Capture the cell that displays the provided text and extract its [X, Y] central coordinate. 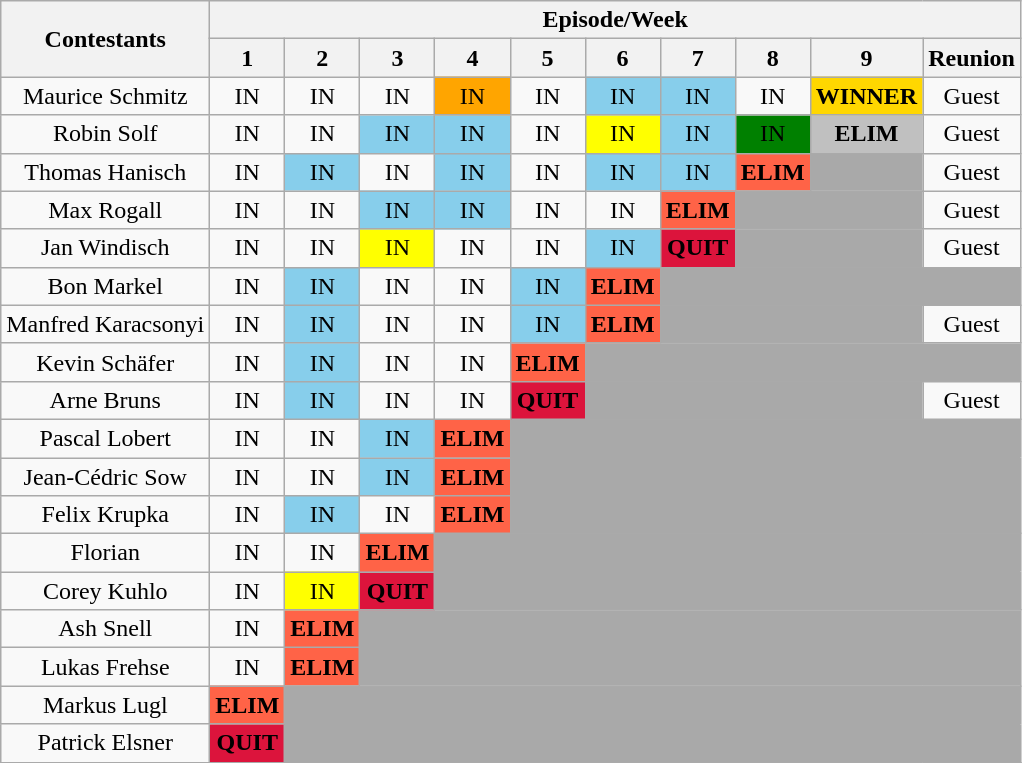
Episode/Week [616, 20]
Markus Lugl [106, 705]
7 [698, 58]
Kevin Schäfer [106, 362]
Contestants [106, 39]
Ash Snell [106, 629]
Florian [106, 553]
Jean-Cédric Sow [106, 477]
Maurice Schmitz [106, 96]
2 [322, 58]
Manfred Karacsonyi [106, 324]
Corey Kuhlo [106, 591]
Felix Krupka [106, 515]
5 [548, 58]
6 [622, 58]
4 [472, 58]
3 [398, 58]
Thomas Hanisch [106, 172]
Jan Windisch [106, 248]
Arne Bruns [106, 400]
Patrick Elsner [106, 743]
Lukas Frehse [106, 667]
Bon Markel [106, 286]
WINNER [866, 96]
Pascal Lobert [106, 438]
Robin Solf [106, 134]
8 [772, 58]
Reunion [972, 58]
9 [866, 58]
1 [248, 58]
Max Rogall [106, 210]
